Identify which cell holds the provided text, then report its [X, Y] central coordinate. 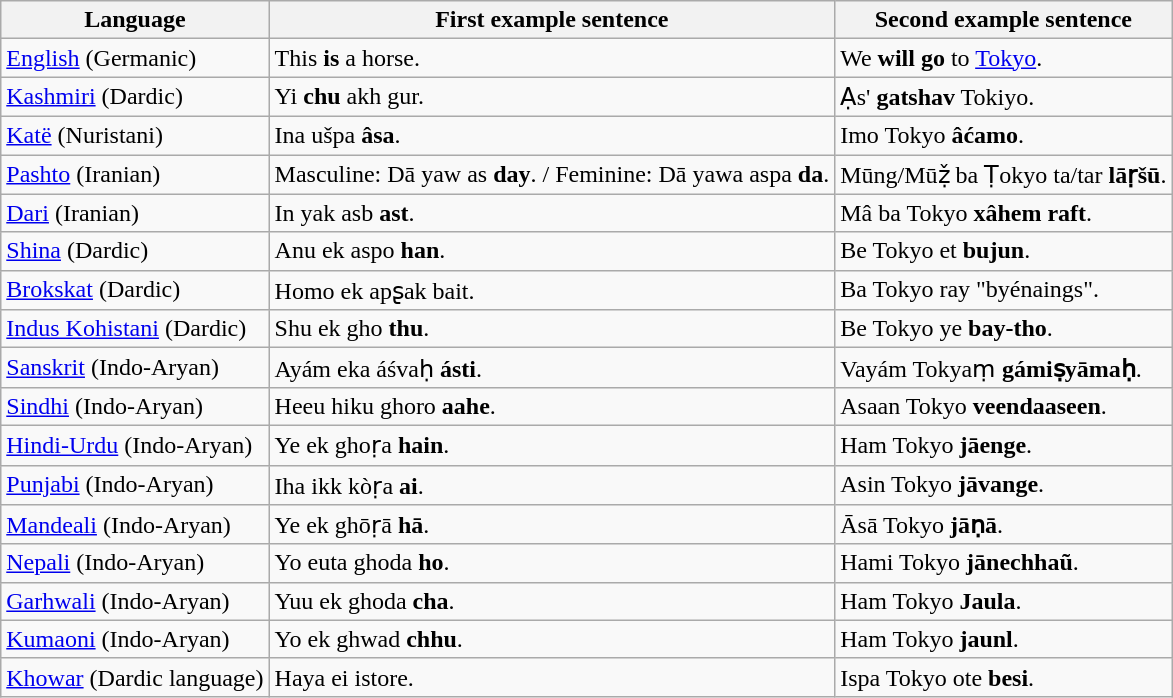
Brokskat (Dardic) [135, 290]
Nepali (Indo-Aryan) [135, 563]
Shu ek gho thu. [552, 329]
Khowar (Dardic language) [135, 677]
Indus Kohistani (Dardic) [135, 329]
Be Tokyo et bujun. [1004, 251]
Second example sentence [1004, 20]
Ham Tokyo jaunl. [1004, 639]
Punjabi (Indo-Aryan) [135, 485]
Ispa Tokyo ote besi. [1004, 677]
Homo ek apʂak bait. [552, 290]
Kumaoni (Indo-Aryan) [135, 639]
Ham Tokyo Jaula. [1004, 601]
Yo euta ghoda ho. [552, 563]
In yak asb ast. [552, 213]
Kashmiri (Dardic) [135, 97]
Shina (Dardic) [135, 251]
Ạs' gatshav Tokiyo. [1004, 97]
Iha ikk kòṛa ai. [552, 485]
Language [135, 20]
We will go to Tokyo. [1004, 58]
Vayám Tokyaṃ gámiṣyāmaḥ. [1004, 368]
Mâ ba Tokyo xâhem raft. [1004, 213]
Ina ušpa âsa. [552, 135]
Ba Tokyo ray "byénaings". [1004, 290]
Ham Tokyo jāenge. [1004, 445]
Katë (Nuristani) [135, 135]
Haya ei istore. [552, 677]
First example sentence [552, 20]
Sanskrit (Indo-Aryan) [135, 368]
English (Germanic) [135, 58]
Pashto (Iranian) [135, 174]
Hindi-Urdu (Indo-Aryan) [135, 445]
Mūng/Mūẓ̌ ba Ṭokyo ta/tar lāṛšū. [1004, 174]
Anu ek aspo han. [552, 251]
Mandeali (Indo-Aryan) [135, 525]
Hami Tokyo jānechhaũ. [1004, 563]
Sindhi (Indo-Aryan) [135, 406]
Masculine: Dā yaw as day. / Feminine: Dā yawa aspa da. [552, 174]
Yo ek ghwad chhu. [552, 639]
Ayám eka áśvaḥ ásti. [552, 368]
Āsā Tokyo jāṇā. [1004, 525]
Heeu hiku ghoro aahe. [552, 406]
Yuu ek ghoda cha. [552, 601]
Yi chu akh gur. [552, 97]
Asin Tokyo jāvange. [1004, 485]
Dari (Iranian) [135, 213]
Imo Tokyo âćamo. [1004, 135]
Be Tokyo ye bay-tho. [1004, 329]
This is a horse. [552, 58]
Garhwali (Indo-Aryan) [135, 601]
Asaan Tokyo veendaaseen. [1004, 406]
Ye ek ghoṛa hain. [552, 445]
Ye ek ghōṛā hā. [552, 525]
